For the text-containing cell, return its midpoint in [x, y] coordinate format. 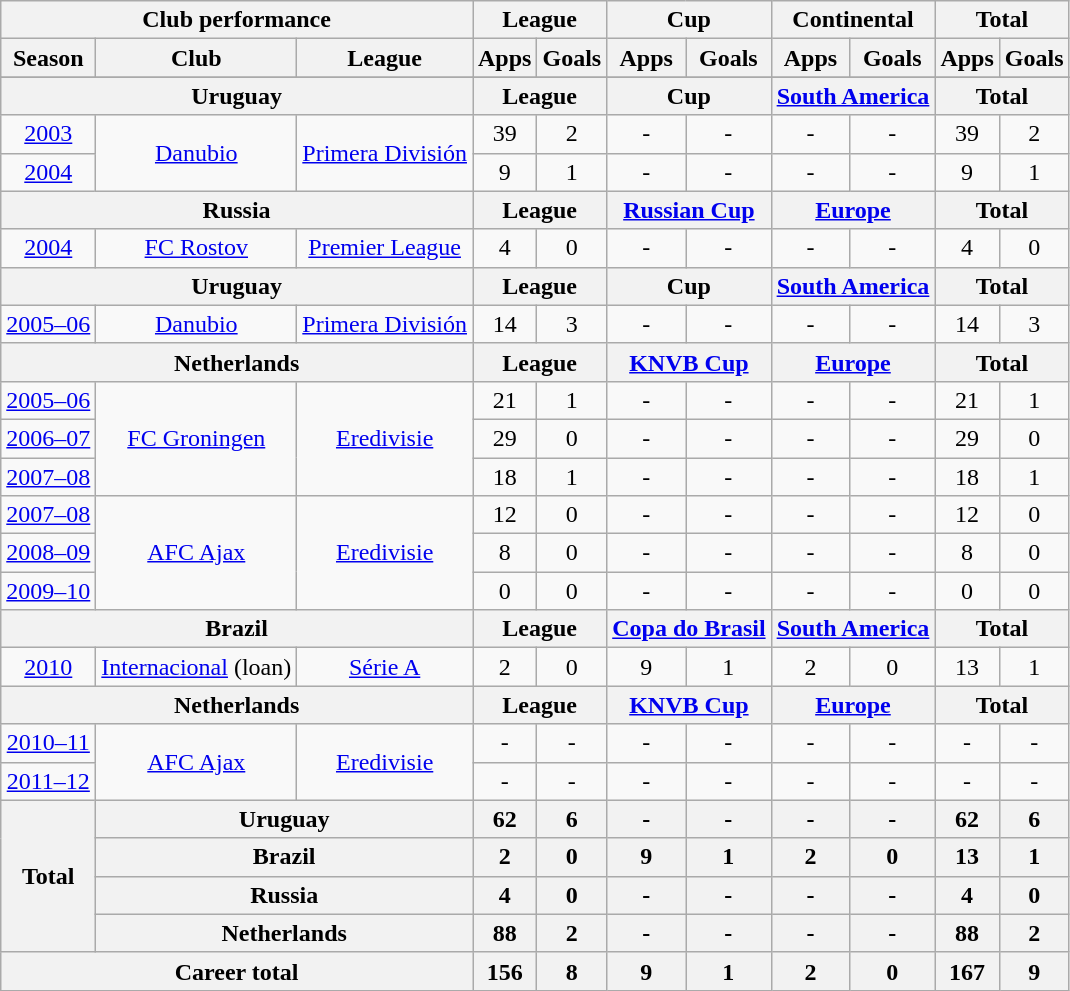
2008–09 [48, 553]
Internacional (loan) [196, 667]
Série A [385, 667]
2011–12 [48, 781]
Copa do Brasil [689, 629]
2010 [48, 667]
Continental [853, 20]
2006–07 [48, 438]
Premier League [385, 248]
FC Rostov [196, 248]
2009–10 [48, 591]
156 [504, 971]
2003 [48, 134]
2010–11 [48, 743]
Career total [237, 971]
Club performance [237, 20]
Season [48, 58]
Russian Cup [689, 210]
167 [967, 971]
FC Groningen [196, 438]
Club [196, 58]
